Output the (x, y) coordinate of the center of the cell containing the given text.  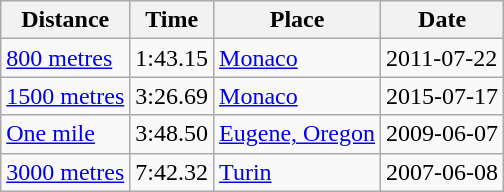
7:42.32 (172, 172)
800 metres (66, 58)
Distance (66, 20)
2009-06-07 (442, 134)
2011-07-22 (442, 58)
2007-06-08 (442, 172)
3:26.69 (172, 96)
1:43.15 (172, 58)
1500 metres (66, 96)
Time (172, 20)
3:48.50 (172, 134)
One mile (66, 134)
Date (442, 20)
Place (298, 20)
2015-07-17 (442, 96)
3000 metres (66, 172)
Eugene, Oregon (298, 134)
Turin (298, 172)
